Scan for the cell matching the given text and deliver its [x, y] coordinate at center. 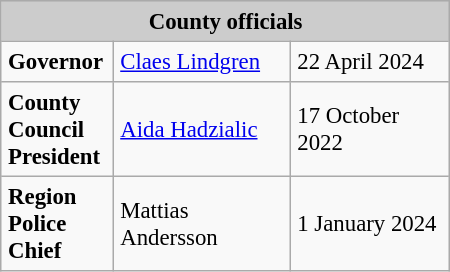
Governor [57, 61]
1 January 2024 [370, 223]
Mattias Andersson [202, 223]
County Council President [57, 128]
22 April 2024 [370, 61]
Region Police Chief [57, 223]
Aida Hadzialic [202, 128]
County officials [225, 20]
17 October 2022 [370, 128]
Claes Lindgren [202, 61]
